Provide the [x, y] coordinate of the cell's center where the given text is located.  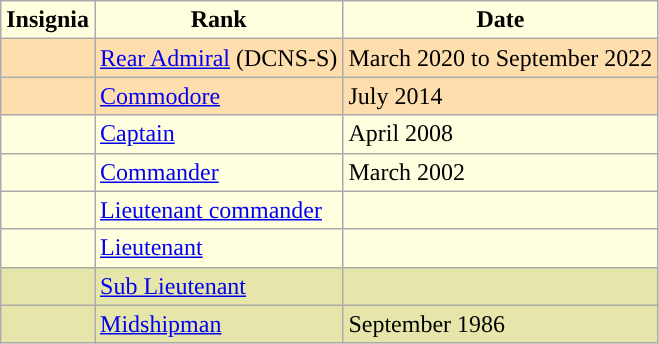
April 2008 [500, 134]
Captain [219, 134]
March 2002 [500, 172]
Rear Admiral (DCNS-S) [219, 58]
Commander [219, 172]
Insignia [48, 20]
Lieutenant commander [219, 210]
Midshipman [219, 324]
Rank [219, 20]
July 2014 [500, 96]
Lieutenant [219, 248]
March 2020 to September 2022 [500, 58]
September 1986 [500, 324]
Date [500, 20]
Sub Lieutenant [219, 286]
Commodore [219, 96]
